Detect which cell encompasses the target text, then output its [x, y] center coordinate. 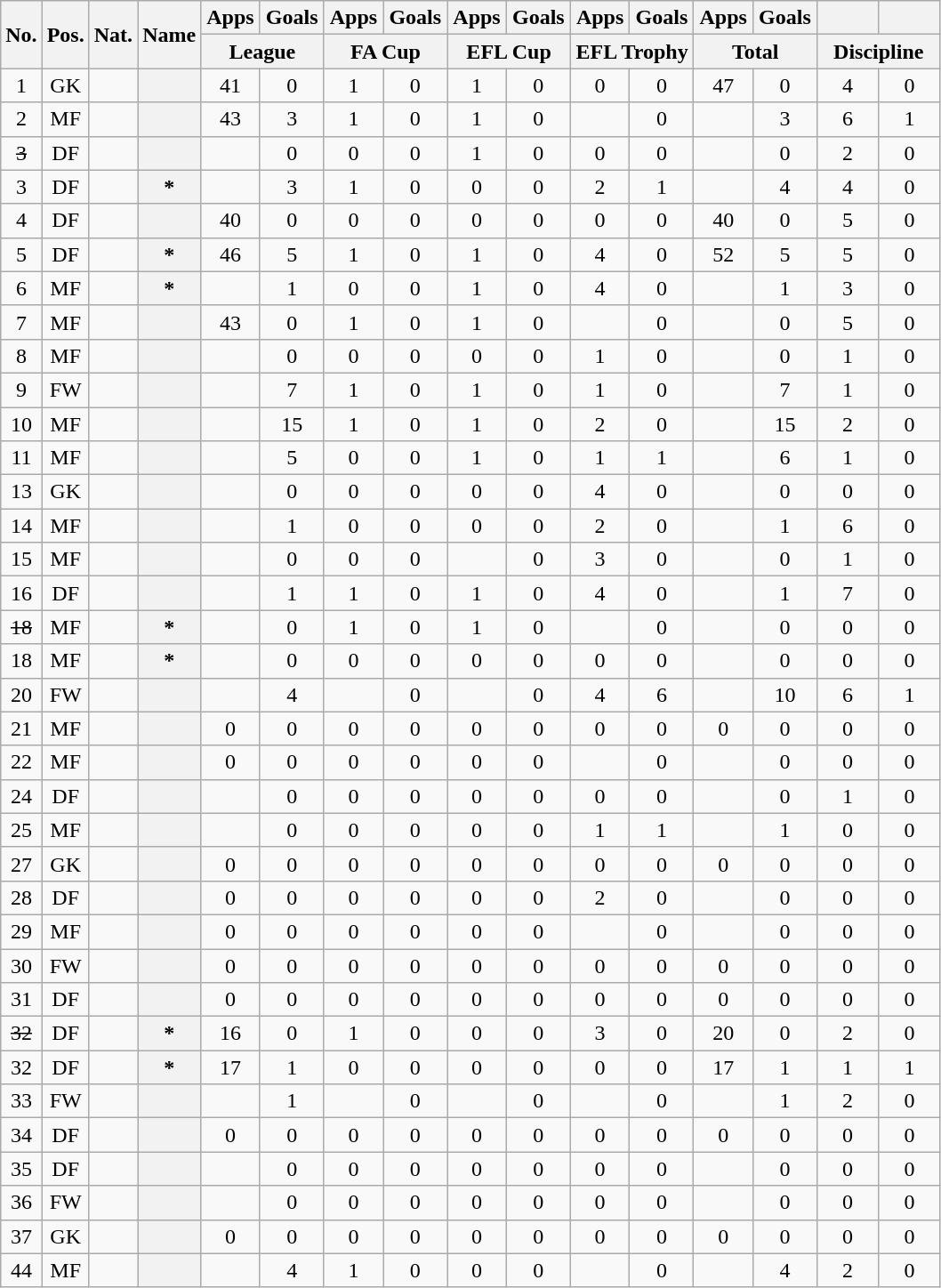
Total [756, 52]
Nat. [113, 35]
9 [21, 390]
Pos. [66, 35]
8 [21, 356]
22 [21, 762]
47 [724, 85]
46 [231, 254]
36 [21, 1203]
FA Cup [386, 52]
52 [724, 254]
44 [21, 1270]
34 [21, 1135]
30 [21, 965]
33 [21, 1101]
24 [21, 796]
41 [231, 85]
28 [21, 898]
Discipline [879, 52]
37 [21, 1236]
21 [21, 729]
29 [21, 931]
31 [21, 1000]
EFL Trophy [631, 52]
13 [21, 492]
League [263, 52]
Name [169, 35]
EFL Cup [509, 52]
25 [21, 830]
No. [21, 35]
11 [21, 458]
14 [21, 526]
27 [21, 864]
35 [21, 1169]
